Provide the (X, Y) coordinate of the cell's center where the given text is located.  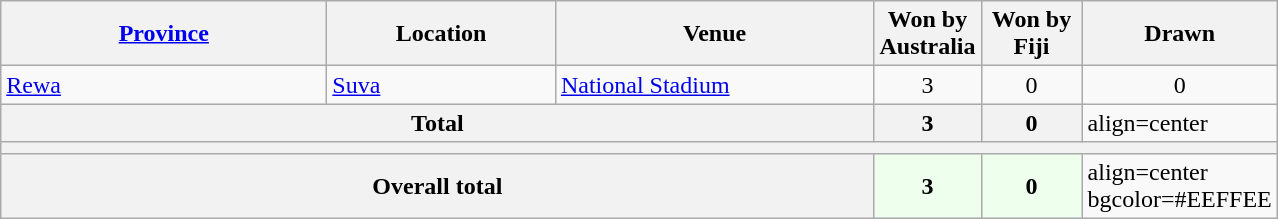
Won byAustralia (928, 34)
Rewa (164, 85)
align=center (1180, 123)
Total (438, 123)
Overall total (438, 186)
Suva (442, 85)
Location (442, 34)
Province (164, 34)
National Stadium (714, 85)
Won byFiji (1032, 34)
Drawn (1180, 34)
align=center bgcolor=#EEFFEE (1180, 186)
Venue (714, 34)
